For the text-containing cell, return its midpoint in (x, y) coordinate format. 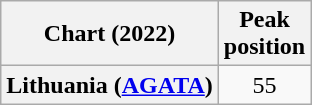
55 (264, 85)
Lithuania (AGATA) (110, 85)
Peakposition (264, 34)
Chart (2022) (110, 34)
